Output the [X, Y] coordinate of the center of the cell containing the given text.  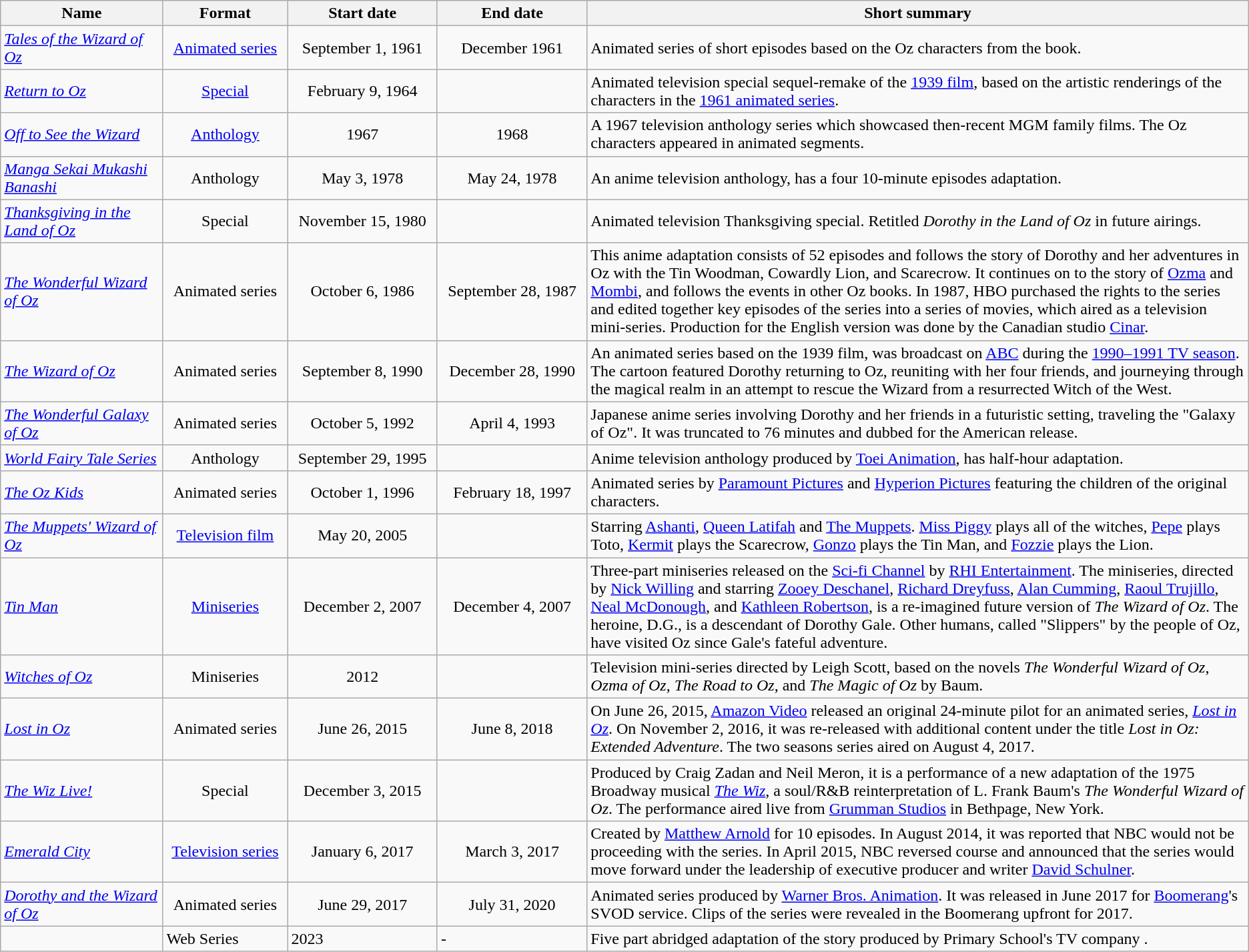
February 18, 1997 [512, 492]
March 3, 2017 [512, 852]
January 6, 2017 [362, 852]
December 4, 2007 [512, 606]
December 28, 1990 [512, 371]
September 8, 1990 [362, 371]
June 29, 2017 [362, 905]
The Wonderful Wizard of Oz [81, 292]
Tales of the Wizard of Oz [81, 48]
June 8, 2018 [512, 729]
December 2, 2007 [362, 606]
The Wiz Live! [81, 791]
May 3, 1978 [362, 177]
Tin Man [81, 606]
Emerald City [81, 852]
Animated series by Paramount Pictures and Hyperion Pictures featuring the children of the original characters. [918, 492]
World Fairy Tale Series [81, 458]
December 3, 2015 [362, 791]
Television series [226, 852]
Short summary [918, 13]
June 26, 2015 [362, 729]
2023 [362, 939]
May 20, 2005 [362, 535]
End date [512, 13]
Return to Oz [81, 91]
July 31, 2020 [512, 905]
October 6, 1986 [362, 292]
April 4, 1993 [512, 423]
September 29, 1995 [362, 458]
- [512, 939]
A 1967 television anthology series which showcased then-recent MGM family films. The Oz characters appeared in animated segments. [918, 135]
The Wonderful Galaxy of Oz [81, 423]
2012 [362, 676]
October 1, 1996 [362, 492]
The Oz Kids [81, 492]
Lost in Oz [81, 729]
Format [226, 13]
Manga Sekai Mukashi Banashi [81, 177]
Animated television special sequel-remake of the 1939 film, based on the artistic renderings of the characters in the 1961 animated series. [918, 91]
Thanksgiving in the Land of Oz [81, 221]
September 1, 1961 [362, 48]
An anime television anthology, has a four 10-minute episodes adaptation. [918, 177]
November 15, 1980 [362, 221]
February 9, 1964 [362, 91]
The Wizard of Oz [81, 371]
Five part abridged adaptation of the story produced by Primary School's TV company . [918, 939]
Witches of Oz [81, 676]
1968 [512, 135]
Name [81, 13]
Web Series [226, 939]
December 1961 [512, 48]
October 5, 1992 [362, 423]
Start date [362, 13]
Off to See the Wizard [81, 135]
1967 [362, 135]
The Muppets' Wizard of Oz [81, 535]
May 24, 1978 [512, 177]
Animated television Thanksgiving special. Retitled Dorothy in the Land of Oz in future airings. [918, 221]
Television film [226, 535]
Dorothy and the Wizard of Oz [81, 905]
Anime television anthology produced by Toei Animation, has half-hour adaptation. [918, 458]
Animated series of short episodes based on the Oz characters from the book. [918, 48]
September 28, 1987 [512, 292]
